Search for the cell housing the specified text and yield its (X, Y) center coordinate. 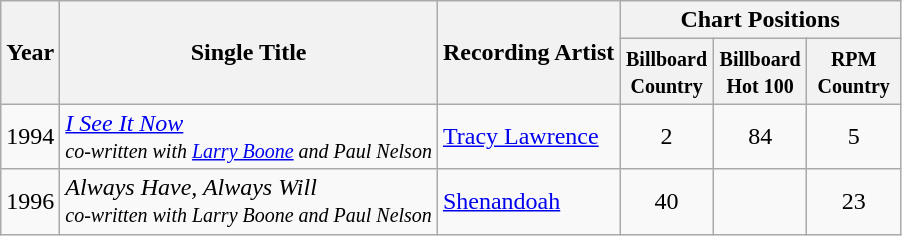
23 (854, 202)
Year (30, 52)
Billboard Country (667, 72)
1994 (30, 136)
I See It Now co-written with Larry Boone and Paul Nelson (249, 136)
Shenandoah (528, 202)
Single Title (249, 52)
RPM Country (854, 72)
1996 (30, 202)
Recording Artist (528, 52)
84 (760, 136)
5 (854, 136)
Chart Positions (760, 20)
40 (667, 202)
Always Have, Always Will co-written with Larry Boone and Paul Nelson (249, 202)
Billboard Hot 100 (760, 72)
2 (667, 136)
Tracy Lawrence (528, 136)
